Locate the cell with the specified text and output its [X, Y] center coordinate. 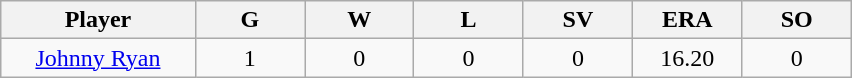
SV [578, 20]
SO [796, 20]
W [360, 20]
Johnny Ryan [98, 58]
L [468, 20]
G [250, 20]
16.20 [688, 58]
1 [250, 58]
Player [98, 20]
ERA [688, 20]
